Find where the given text appears and provide that cell's center as [x, y] coordinate. 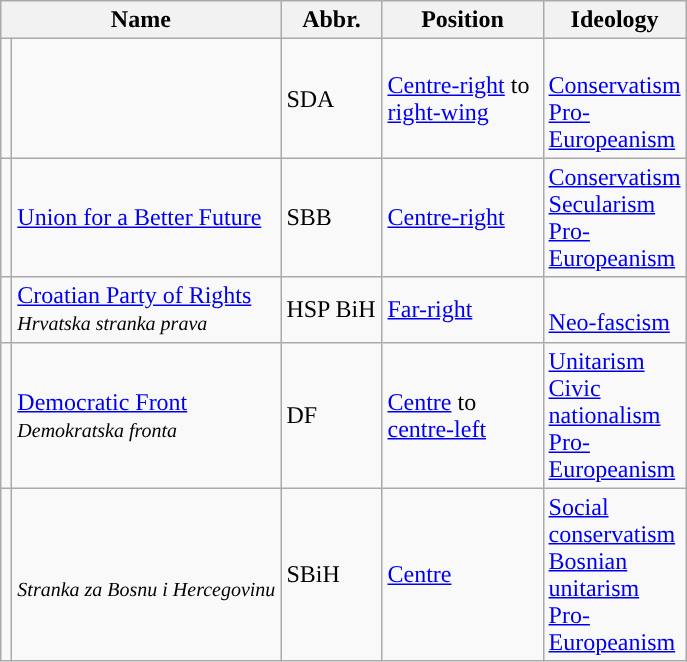
Ideology [614, 20]
Abbr. [332, 20]
Conservatism Secularism Pro-Europeanism [614, 218]
Croatian Party of Rights Hrvatska stranka prava [146, 310]
Democratic Front Demokratska fronta [146, 415]
Union for a Better Future [146, 218]
SBB [332, 218]
Social conservatism Bosnian unitarism Pro-Europeanism [614, 574]
Centre-right to right-wing [462, 98]
DF [332, 415]
Far-right [462, 310]
Stranka za Bosnu i Hercegovinu [146, 574]
SDA [332, 98]
HSP BiH [332, 310]
Name [141, 20]
Conservatism Pro-Europeanism [614, 98]
SBiH [332, 574]
Unitarism Civic nationalism Pro-Europeanism [614, 415]
Centre [462, 574]
Centre-right [462, 218]
Position [462, 20]
Centre to centre-left [462, 415]
Neo-fascism [614, 310]
